Extract the (X, Y) coordinate from the center of the cell holding the provided text.  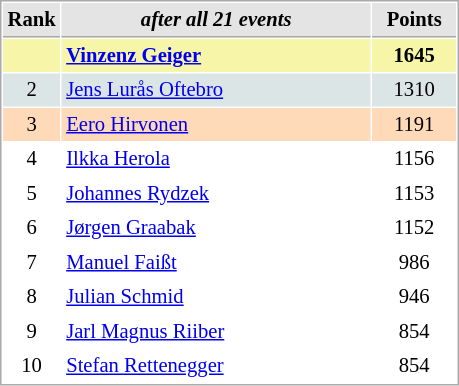
10 (32, 366)
Eero Hirvonen (216, 124)
Jørgen Graabak (216, 228)
1191 (414, 124)
after all 21 events (216, 20)
7 (32, 262)
8 (32, 296)
6 (32, 228)
Jens Lurås Oftebro (216, 90)
2 (32, 90)
5 (32, 194)
986 (414, 262)
Stefan Rettenegger (216, 366)
1153 (414, 194)
946 (414, 296)
9 (32, 332)
1156 (414, 158)
Vinzenz Geiger (216, 56)
1645 (414, 56)
3 (32, 124)
Points (414, 20)
Julian Schmid (216, 296)
Johannes Rydzek (216, 194)
1152 (414, 228)
Manuel Faißt (216, 262)
Jarl Magnus Riiber (216, 332)
Rank (32, 20)
4 (32, 158)
Ilkka Herola (216, 158)
1310 (414, 90)
